Locate the cell with the specified text and output its (X, Y) center coordinate. 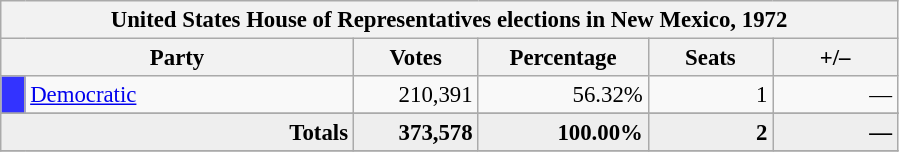
210,391 (416, 95)
Votes (416, 58)
373,578 (416, 133)
Seats (710, 58)
Party (178, 58)
Democratic (189, 95)
56.32% (563, 95)
2 (710, 133)
Totals (178, 133)
1 (710, 95)
100.00% (563, 133)
+/– (836, 58)
Percentage (563, 58)
United States House of Representatives elections in New Mexico, 1972 (450, 20)
